Find where the given text appears and provide that cell's center as [x, y] coordinate. 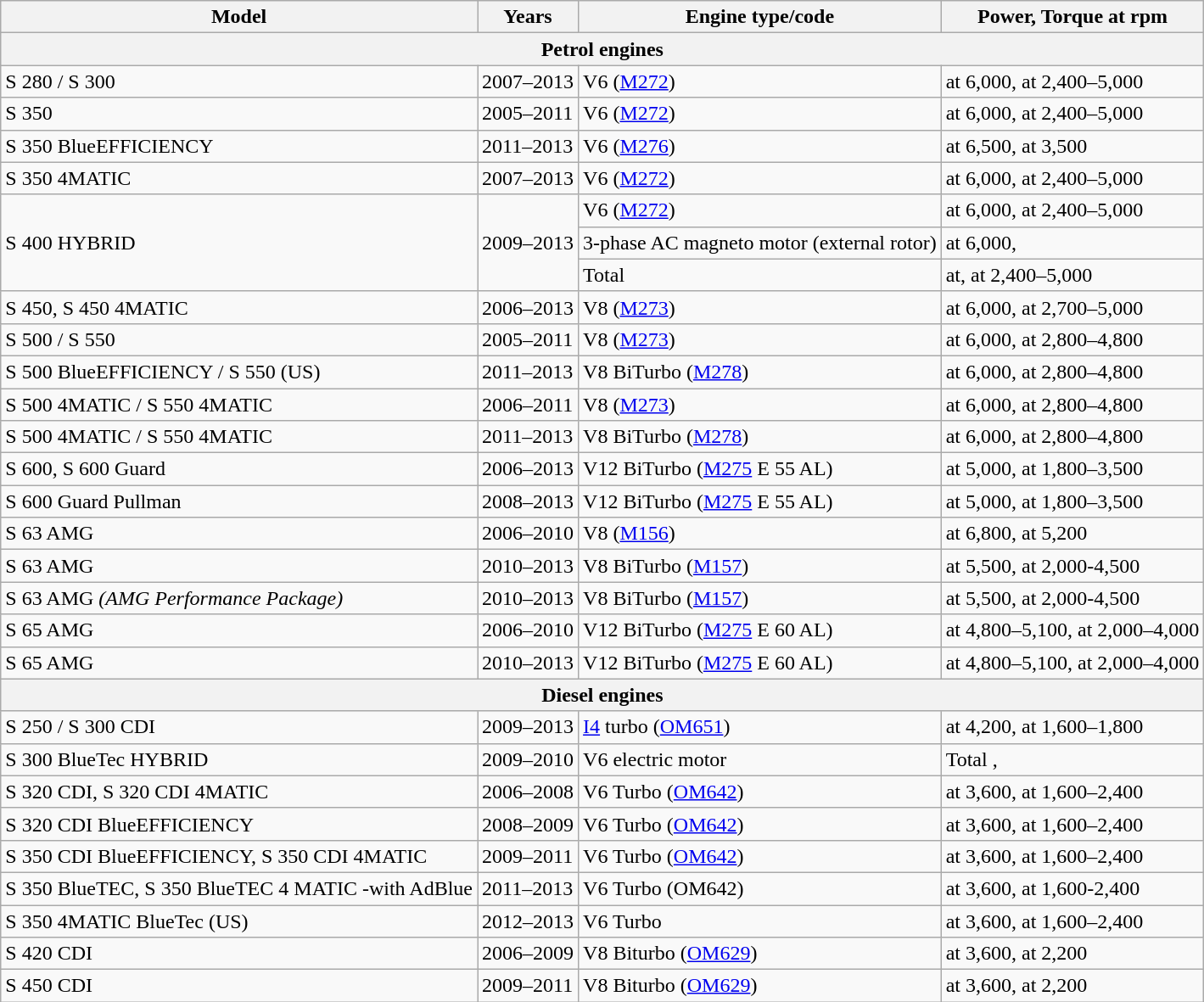
S 600 Guard Pullman [239, 501]
S 420 CDI [239, 954]
2012–2013 [528, 921]
Total , [1072, 759]
S 350 [239, 114]
2008–2009 [528, 824]
S 600, S 600 Guard [239, 469]
S 350 CDI BlueEFFICIENCY, S 350 CDI 4MATIC [239, 856]
S 280 / S 300 [239, 81]
2006–2009 [528, 954]
S 400 HYBRID [239, 243]
S 320 CDI BlueEFFICIENCY [239, 824]
2006–2008 [528, 792]
S 350 4MATIC BlueTec (US) [239, 921]
2008–2013 [528, 501]
I4 turbo (OM651) [760, 727]
Years [528, 17]
S 500 / S 550 [239, 339]
at, at 2,400–5,000 [1072, 275]
Diesel engines [602, 695]
S 300 BlueTec HYBRID [239, 759]
S 63 AMG (AMG Performance Package) [239, 598]
V8 (M156) [760, 534]
at 6,500, at 3,500 [1072, 146]
Total [760, 275]
at 6,000, [1072, 243]
S 320 CDI, S 320 CDI 4MATIC [239, 792]
Power, Torque at rpm [1072, 17]
2009–2010 [528, 759]
3-phase AC magneto motor (external rotor) [760, 243]
at 6,800, at 5,200 [1072, 534]
S 250 / S 300 CDI [239, 727]
S 350 BlueTEC, S 350 BlueTEC 4 MATIC -with AdBlue [239, 888]
2006–2011 [528, 405]
S 450 CDI [239, 986]
Model [239, 17]
at 4,200, at 1,600–1,800 [1072, 727]
V6 (M276) [760, 146]
at 3,600, at 1,600-2,400 [1072, 888]
V6 Turbo [760, 921]
S 350 BlueEFFICIENCY [239, 146]
Petrol engines [602, 49]
at 6,000, at 2,700–5,000 [1072, 307]
Engine type/code [760, 17]
S 500 BlueEFFICIENCY / S 550 (US) [239, 372]
S 350 4MATIC [239, 178]
S 450, S 450 4MATIC [239, 307]
V6 electric motor [760, 759]
